Identify which cell holds the provided text, then report its [x, y] central coordinate. 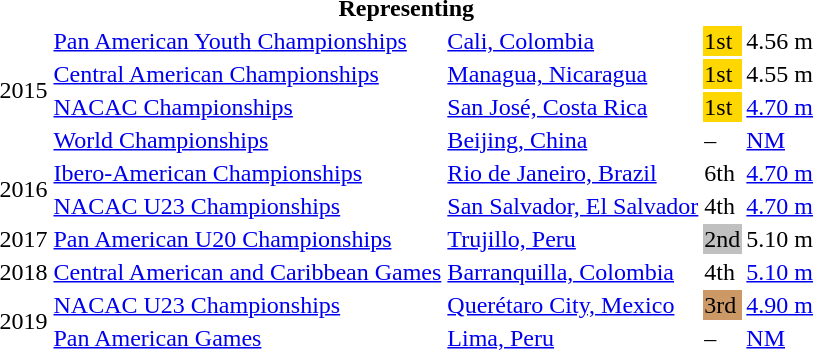
Pan American Youth Championships [248, 41]
World Championships [248, 140]
Central American and Caribbean Games [248, 272]
Central American Championships [248, 74]
– [722, 140]
NACAC Championships [248, 107]
6th [722, 173]
San Salvador, El Salvador [573, 206]
Rio de Janeiro, Brazil [573, 173]
Beijing, China [573, 140]
3rd [722, 305]
San José, Costa Rica [573, 107]
Querétaro City, Mexico [573, 305]
Ibero-American Championships [248, 173]
2nd [722, 239]
Trujillo, Peru [573, 239]
Cali, Colombia [573, 41]
Managua, Nicaragua [573, 74]
Pan American U20 Championships [248, 239]
Barranquilla, Colombia [573, 272]
